Return the [X, Y] coordinate for the center point of the cell that contains the specified text.  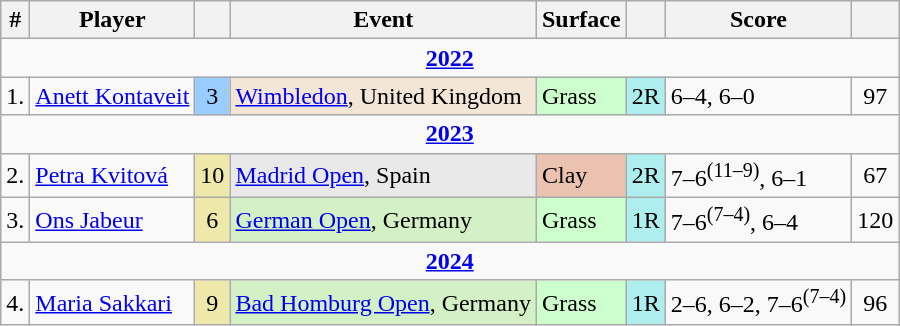
# [16, 20]
2. [16, 176]
96 [876, 302]
Player [112, 20]
German Open, Germany [384, 220]
Bad Homburg Open, Germany [384, 302]
67 [876, 176]
2–6, 6–2, 7–6(7–4) [758, 302]
6 [212, 220]
10 [212, 176]
Surface [581, 20]
9 [212, 302]
97 [876, 96]
Petra Kvitová [112, 176]
Wimbledon, United Kingdom [384, 96]
7–6(7–4), 6–4 [758, 220]
2022 [450, 58]
120 [876, 220]
Maria Sakkari [112, 302]
6–4, 6–0 [758, 96]
Ons Jabeur [112, 220]
Clay [581, 176]
4. [16, 302]
1. [16, 96]
3. [16, 220]
2024 [450, 261]
2023 [450, 134]
3 [212, 96]
Madrid Open, Spain [384, 176]
Anett Kontaveit [112, 96]
Score [758, 20]
Event [384, 20]
7–6(11–9), 6–1 [758, 176]
